Capture the cell that displays the provided text and extract its [x, y] central coordinate. 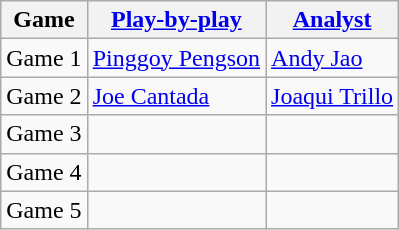
Joaqui Trillo [332, 96]
Game 2 [44, 96]
Game [44, 20]
Andy Jao [332, 58]
Analyst [332, 20]
Pinggoy Pengson [176, 58]
Game 4 [44, 172]
Game 1 [44, 58]
Play-by-play [176, 20]
Game 3 [44, 134]
Game 5 [44, 210]
Joe Cantada [176, 96]
